Return the (x, y) coordinate for the center point of the cell that contains the specified text.  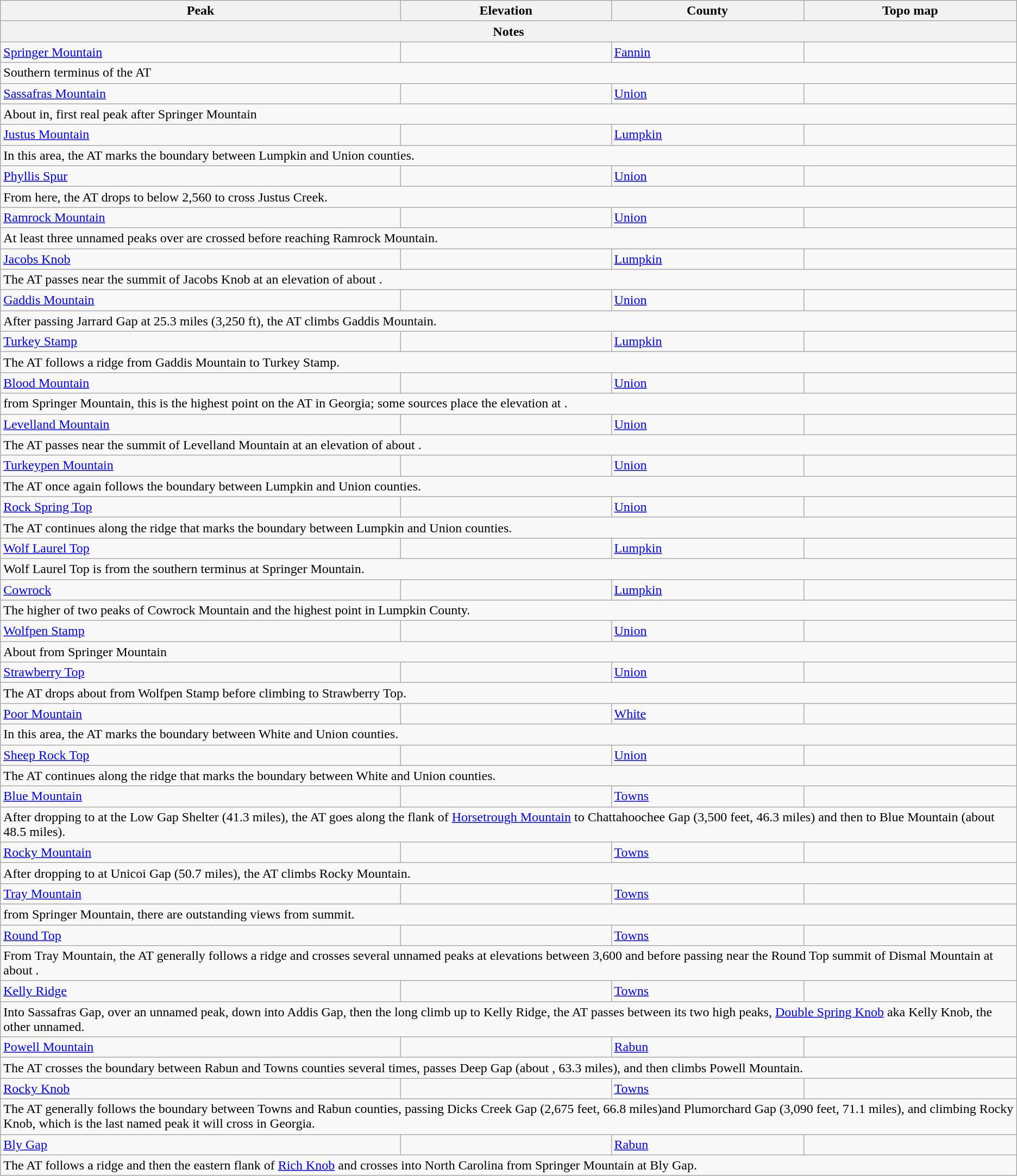
At least three unnamed peaks over are crossed before reaching Ramrock Mountain. (508, 238)
After dropping to at Unicoi Gap (50.7 miles), the AT climbs Rocky Mountain. (508, 873)
Phyllis Spur (201, 176)
from Springer Mountain, there are outstanding views from summit. (508, 914)
White (707, 714)
Cowrock (201, 589)
Topo map (910, 11)
Wolfpen Stamp (201, 631)
Rocky Mountain (201, 852)
Levelland Mountain (201, 424)
Tray Mountain (201, 894)
The AT continues along the ridge that marks the boundary between White and Union counties. (508, 776)
Rock Spring Top (201, 507)
Kelly Ridge (201, 991)
In this area, the AT marks the boundary between White and Union counties. (508, 734)
Rocky Knob (201, 1089)
Southern terminus of the AT (508, 73)
The AT once again follows the boundary between Lumpkin and Union counties. (508, 486)
The AT follows a ridge and then the eastern flank of Rich Knob and crosses into North Carolina from Springer Mountain at Bly Gap. (508, 1165)
Turkeypen Mountain (201, 466)
In this area, the AT marks the boundary between Lumpkin and Union counties. (508, 155)
The AT follows a ridge from Gaddis Mountain to Turkey Stamp. (508, 362)
From here, the AT drops to below 2,560 to cross Justus Creek. (508, 197)
Bly Gap (201, 1144)
Wolf Laurel Top is from the southern terminus at Springer Mountain. (508, 569)
The AT continues along the ridge that marks the boundary between Lumpkin and Union counties. (508, 527)
Powell Mountain (201, 1047)
After passing Jarrard Gap at 25.3 miles (3,250 ft), the AT climbs Gaddis Mountain. (508, 321)
Jacobs Knob (201, 259)
County (707, 11)
Elevation (506, 11)
Sheep Rock Top (201, 755)
Turkey Stamp (201, 342)
About in, first real peak after Springer Mountain (508, 114)
Fannin (707, 52)
Round Top (201, 935)
Notes (508, 32)
Blue Mountain (201, 796)
Blood Mountain (201, 383)
The AT passes near the summit of Levelland Mountain at an elevation of about . (508, 445)
The AT drops about from Wolfpen Stamp before climbing to Strawberry Top. (508, 693)
Poor Mountain (201, 714)
Justus Mountain (201, 135)
Peak (201, 11)
The AT passes near the summit of Jacobs Knob at an elevation of about . (508, 280)
Strawberry Top (201, 672)
Springer Mountain (201, 52)
About from Springer Mountain (508, 652)
Gaddis Mountain (201, 300)
The AT crosses the boundary between Rabun and Towns counties several times, passes Deep Gap (about , 63.3 miles), and then climbs Powell Mountain. (508, 1068)
Wolf Laurel Top (201, 548)
from Springer Mountain, this is the highest point on the AT in Georgia; some sources place the elevation at . (508, 404)
Ramrock Mountain (201, 217)
Sassafras Mountain (201, 93)
The higher of two peaks of Cowrock Mountain and the highest point in Lumpkin County. (508, 611)
